Return [x, y] of the center of cell containing provided text 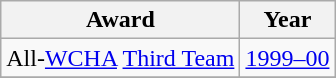
Award [120, 20]
Year [288, 20]
All-WCHA Third Team [120, 58]
1999–00 [288, 58]
